Determine the [x, y] coordinate at the center of the cell enclosing the given text.  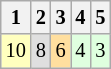
8 [41, 51]
2 [41, 17]
5 [100, 17]
6 [61, 51]
1 [16, 17]
10 [16, 51]
